Extract the [x, y] coordinate from the center of the cell holding the provided text.  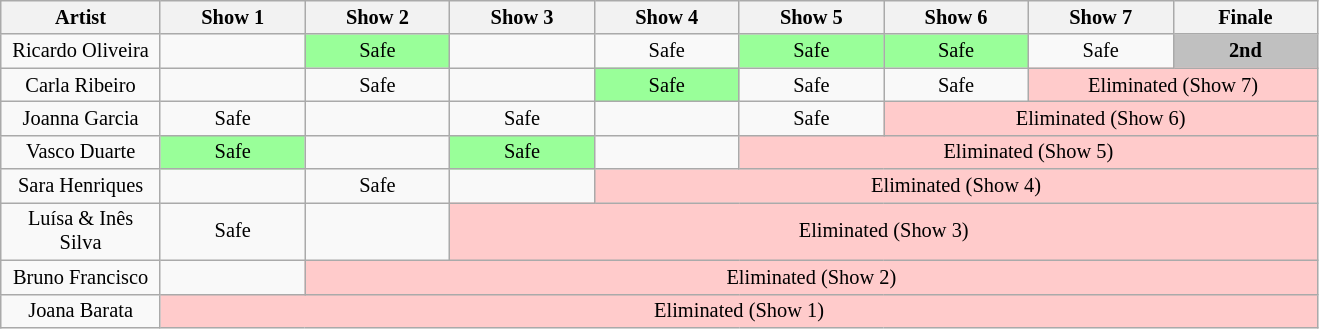
Show 5 [812, 17]
2nd [1246, 51]
Eliminated (Show 5) [1028, 152]
Show 7 [1100, 17]
Show 6 [956, 17]
Joanna Garcia [81, 118]
Eliminated (Show 1) [738, 311]
Ricardo Oliveira [81, 51]
Eliminated (Show 2) [812, 277]
Artist [81, 17]
Show 2 [378, 17]
Show 1 [232, 17]
Vasco Duarte [81, 152]
Show 3 [522, 17]
Bruno Francisco [81, 277]
Show 4 [666, 17]
Eliminated (Show 4) [956, 186]
Eliminated (Show 3) [884, 231]
Joana Barata [81, 311]
Finale [1246, 17]
Eliminated (Show 7) [1172, 85]
Carla Ribeiro [81, 85]
Luísa & Inês Silva [81, 231]
Sara Henriques [81, 186]
Eliminated (Show 6) [1101, 118]
